For the text-containing cell, return its midpoint in [x, y] coordinate format. 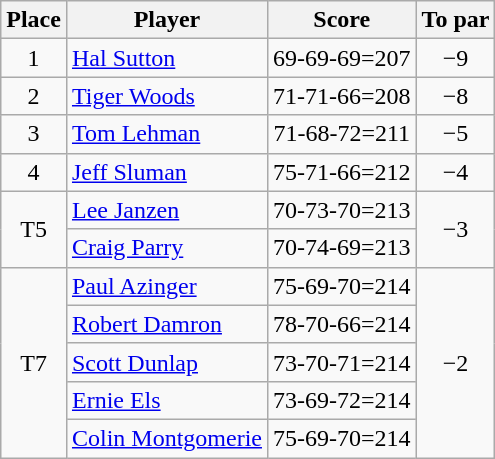
Player [166, 20]
69-69-69=207 [342, 58]
70-74-69=213 [342, 248]
Colin Montgomerie [166, 438]
−9 [456, 58]
3 [34, 134]
Robert Damron [166, 324]
71-68-72=211 [342, 134]
Jeff Sluman [166, 172]
71-71-66=208 [342, 96]
Lee Janzen [166, 210]
Ernie Els [166, 400]
78-70-66=214 [342, 324]
Tom Lehman [166, 134]
−8 [456, 96]
2 [34, 96]
Paul Azinger [166, 286]
70-73-70=213 [342, 210]
Hal Sutton [166, 58]
75-71-66=212 [342, 172]
T7 [34, 362]
To par [456, 20]
4 [34, 172]
1 [34, 58]
73-69-72=214 [342, 400]
Tiger Woods [166, 96]
−4 [456, 172]
Place [34, 20]
73-70-71=214 [342, 362]
−2 [456, 362]
−3 [456, 229]
T5 [34, 229]
Scott Dunlap [166, 362]
Score [342, 20]
Craig Parry [166, 248]
−5 [456, 134]
